Locate the cell with the specified text and output its (x, y) center coordinate. 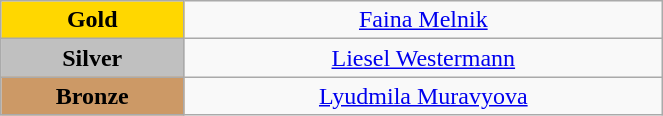
Lyudmila Muravyova (424, 96)
Silver (92, 58)
Bronze (92, 96)
Liesel Westermann (424, 58)
Faina Melnik (424, 20)
Gold (92, 20)
